Detect which cell encompasses the target text, then output its [X, Y] center coordinate. 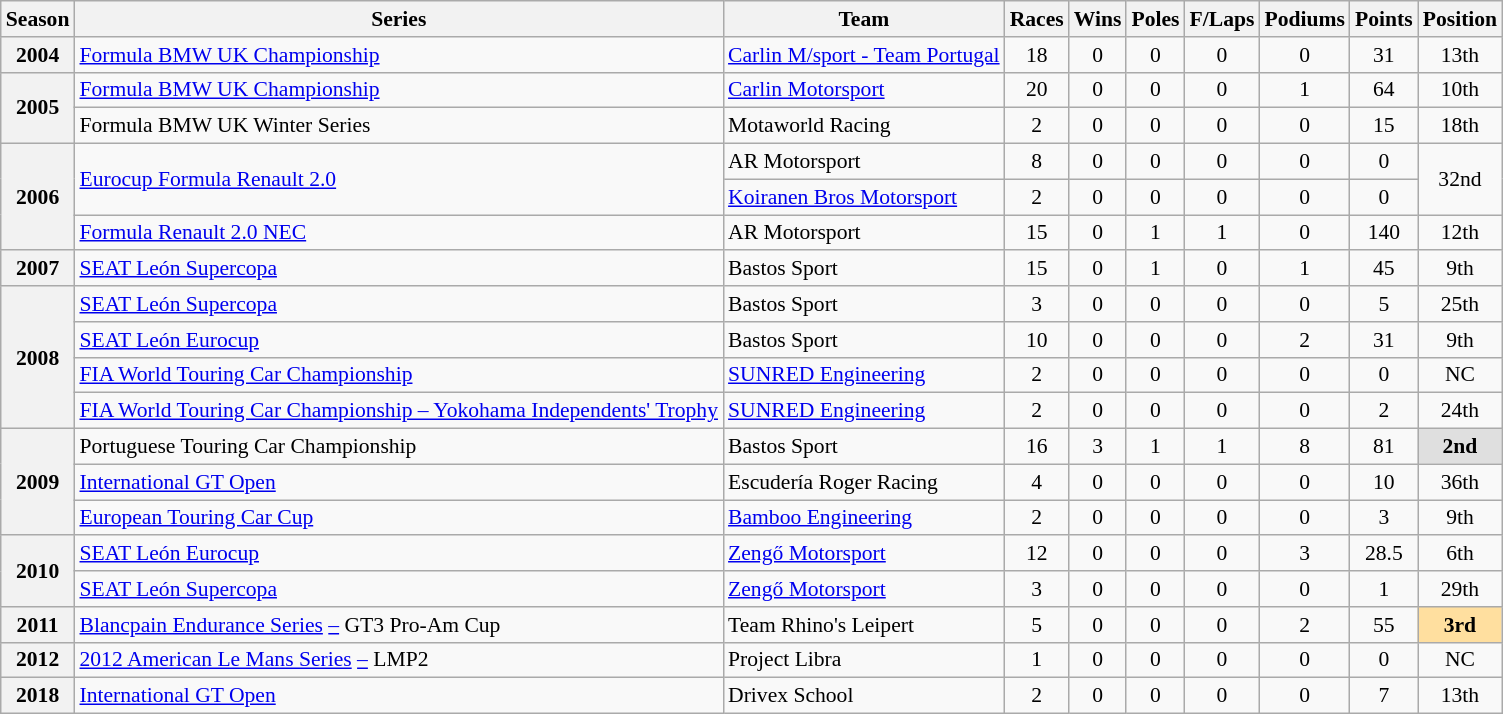
2008 [38, 357]
25th [1460, 304]
Position [1460, 19]
3rd [1460, 625]
6th [1460, 554]
European Touring Car Cup [398, 518]
81 [1384, 447]
Races [1037, 19]
Drivex School [864, 696]
64 [1384, 90]
Team Rhino's Leipert [864, 625]
Escudería Roger Racing [864, 482]
2007 [38, 269]
Project Libra [864, 660]
Team [864, 19]
29th [1460, 589]
Season [38, 19]
FIA World Touring Car Championship [398, 375]
36th [1460, 482]
Points [1384, 19]
Motaworld Racing [864, 126]
16 [1037, 447]
2005 [38, 108]
7 [1384, 696]
Poles [1155, 19]
2004 [38, 55]
2006 [38, 198]
Series [398, 19]
Formula BMW UK Winter Series [398, 126]
140 [1384, 233]
2nd [1460, 447]
55 [1384, 625]
32nd [1460, 180]
Formula Renault 2.0 NEC [398, 233]
2010 [38, 572]
12 [1037, 554]
Wins [1098, 19]
Koiranen Bros Motorsport [864, 197]
20 [1037, 90]
Carlin Motorsport [864, 90]
28.5 [1384, 554]
12th [1460, 233]
24th [1460, 411]
2018 [38, 696]
4 [1037, 482]
2011 [38, 625]
10th [1460, 90]
2009 [38, 482]
18 [1037, 55]
Blancpain Endurance Series – GT3 Pro-Am Cup [398, 625]
18th [1460, 126]
F/Laps [1222, 19]
Carlin M/sport - Team Portugal [864, 55]
2012 American Le Mans Series – LMP2 [398, 660]
Podiums [1304, 19]
45 [1384, 269]
Bamboo Engineering [864, 518]
Portuguese Touring Car Championship [398, 447]
2012 [38, 660]
Eurocup Formula Renault 2.0 [398, 180]
FIA World Touring Car Championship – Yokohama Independents' Trophy [398, 411]
